Determine the (x, y) coordinate at the center of the cell enclosing the given text.  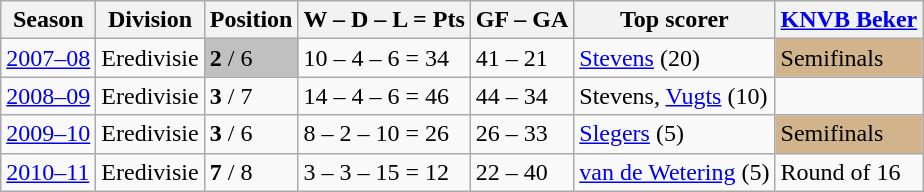
2010–11 (48, 172)
3 / 7 (251, 96)
7 / 8 (251, 172)
3 / 6 (251, 134)
Season (48, 20)
KNVB Beker (849, 20)
2007–08 (48, 58)
14 – 4 – 6 = 46 (384, 96)
26 – 33 (522, 134)
2008–09 (48, 96)
22 – 40 (522, 172)
van de Wetering (5) (674, 172)
44 – 34 (522, 96)
Round of 16 (849, 172)
W – D – L = Pts (384, 20)
41 – 21 (522, 58)
Stevens (20) (674, 58)
10 – 4 – 6 = 34 (384, 58)
GF – GA (522, 20)
2009–10 (48, 134)
Stevens, Vugts (10) (674, 96)
Division (150, 20)
Slegers (5) (674, 134)
2 / 6 (251, 58)
Position (251, 20)
8 – 2 – 10 = 26 (384, 134)
Top scorer (674, 20)
3 – 3 – 15 = 12 (384, 172)
